Extract the [x, y] coordinate from the center of the cell holding the provided text.  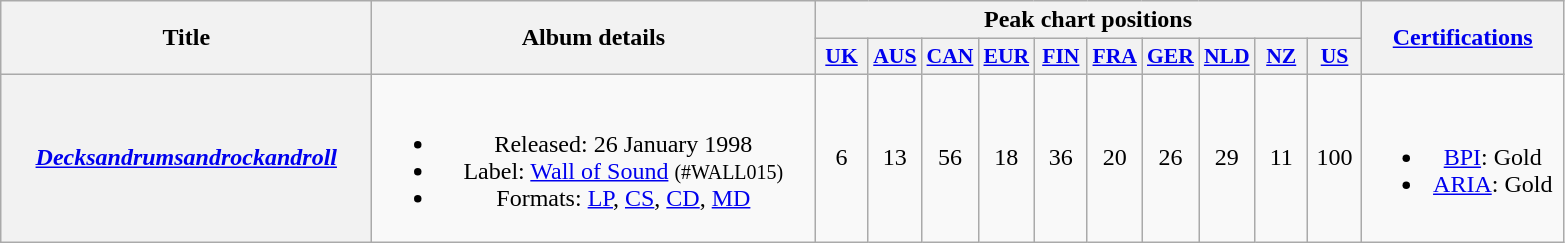
13 [894, 158]
Peak chart positions [1088, 20]
BPI: GoldARIA: Gold [1462, 158]
FRA [1114, 57]
CAN [950, 57]
36 [1060, 158]
Certifications [1462, 38]
US [1334, 57]
Released: 26 January 1998Label: Wall of Sound (#WALL015)Formats: LP, CS, CD, MD [594, 158]
NLD [1227, 57]
Decksandrumsandrockandroll [186, 158]
20 [1114, 158]
Title [186, 38]
Album details [594, 38]
56 [950, 158]
AUS [894, 57]
6 [842, 158]
29 [1227, 158]
18 [1006, 158]
EUR [1006, 57]
26 [1170, 158]
100 [1334, 158]
UK [842, 57]
GER [1170, 57]
NZ [1282, 57]
11 [1282, 158]
FIN [1060, 57]
